Scan for the cell matching the given text and deliver its [x, y] coordinate at center. 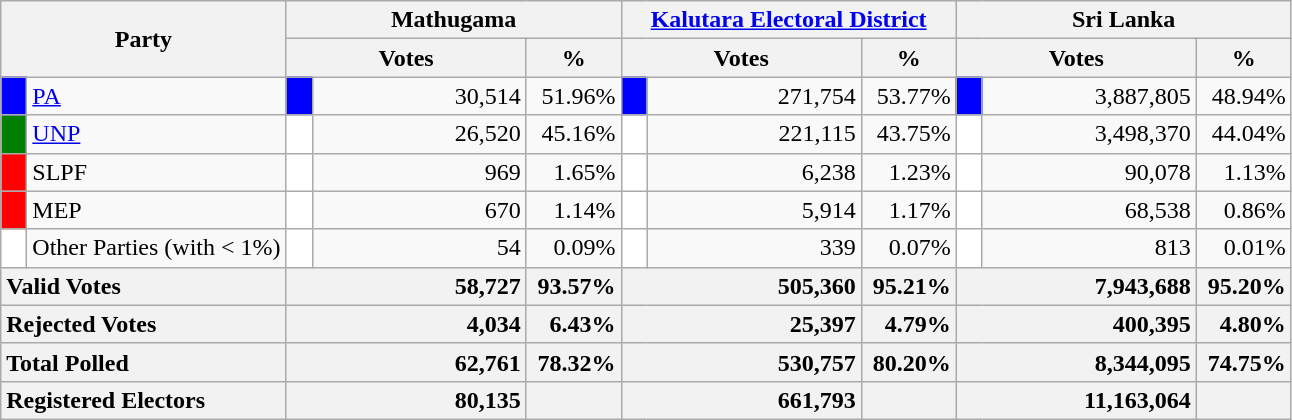
93.57% [574, 286]
3,887,805 [1089, 96]
339 [754, 248]
Rejected Votes [144, 324]
1.23% [908, 172]
0.01% [1244, 248]
Party [144, 39]
6.43% [574, 324]
813 [1089, 248]
74.75% [1244, 362]
11,163,064 [1076, 400]
90,078 [1089, 172]
505,360 [741, 286]
969 [419, 172]
MEP [156, 210]
4,034 [406, 324]
43.75% [908, 134]
PA [156, 96]
30,514 [419, 96]
SLPF [156, 172]
4.80% [1244, 324]
58,727 [406, 286]
0.86% [1244, 210]
48.94% [1244, 96]
0.09% [574, 248]
80,135 [406, 400]
Valid Votes [144, 286]
78.32% [574, 362]
Mathugama [454, 20]
1.65% [574, 172]
53.77% [908, 96]
45.16% [574, 134]
8,344,095 [1076, 362]
Total Polled [144, 362]
51.96% [574, 96]
62,761 [406, 362]
0.07% [908, 248]
UNP [156, 134]
670 [419, 210]
95.20% [1244, 286]
400,395 [1076, 324]
Other Parties (with < 1%) [156, 248]
68,538 [1089, 210]
25,397 [741, 324]
6,238 [754, 172]
44.04% [1244, 134]
661,793 [741, 400]
530,757 [741, 362]
271,754 [754, 96]
221,115 [754, 134]
1.14% [574, 210]
80.20% [908, 362]
54 [419, 248]
7,943,688 [1076, 286]
1.13% [1244, 172]
1.17% [908, 210]
95.21% [908, 286]
Registered Electors [144, 400]
26,520 [419, 134]
Sri Lanka [1124, 20]
Kalutara Electoral District [788, 20]
3,498,370 [1089, 134]
5,914 [754, 210]
4.79% [908, 324]
